Locate the cell with the specified text and output its (x, y) center coordinate. 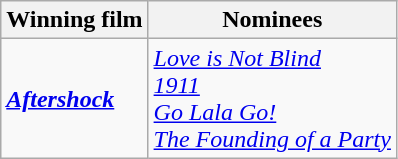
Nominees (272, 20)
Love is Not Blind1911Go Lala Go!The Founding of a Party (272, 98)
Winning film (74, 20)
Aftershock (74, 98)
